Determine the [x, y] coordinate at the center of the cell enclosing the given text.  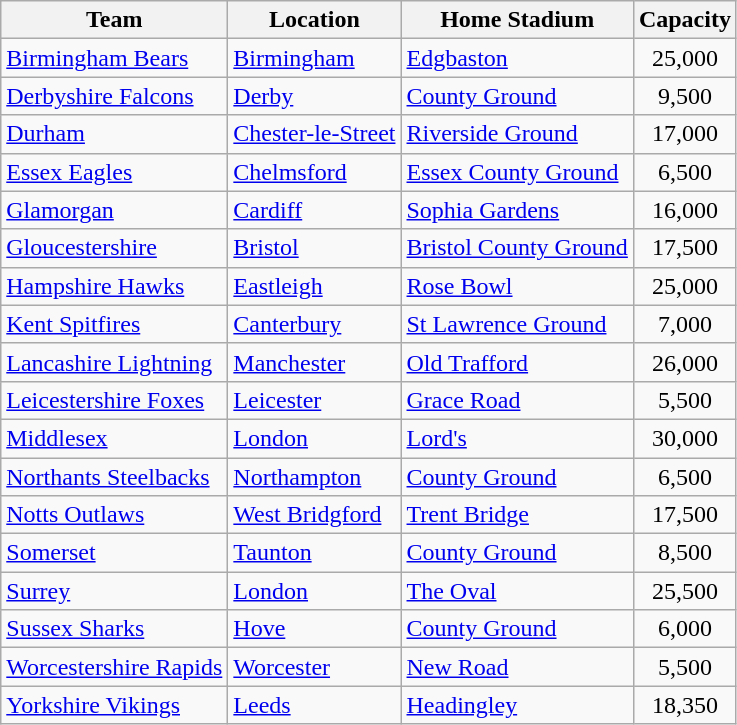
Chelmsford [314, 172]
West Bridgford [314, 515]
8,500 [684, 553]
Northampton [314, 477]
Derby [314, 96]
Chester-le-Street [314, 134]
Worcestershire Rapids [114, 667]
Kent Spitfires [114, 324]
Durham [114, 134]
Birmingham [314, 58]
Lancashire Lightning [114, 362]
Cardiff [314, 210]
Lord's [517, 438]
Worcester [314, 667]
16,000 [684, 210]
Gloucestershire [114, 248]
6,000 [684, 629]
Home Stadium [517, 20]
25,500 [684, 591]
9,500 [684, 96]
7,000 [684, 324]
Bristol [314, 248]
The Oval [517, 591]
Leicester [314, 400]
Leeds [314, 705]
Grace Road [517, 400]
Old Trafford [517, 362]
Edgbaston [517, 58]
Somerset [114, 553]
Middlesex [114, 438]
Notts Outlaws [114, 515]
Riverside Ground [517, 134]
Leicestershire Foxes [114, 400]
Location [314, 20]
Birmingham Bears [114, 58]
Yorkshire Vikings [114, 705]
New Road [517, 667]
Hove [314, 629]
Team [114, 20]
Glamorgan [114, 210]
Canterbury [314, 324]
Essex County Ground [517, 172]
Essex Eagles [114, 172]
Trent Bridge [517, 515]
26,000 [684, 362]
Manchester [314, 362]
18,350 [684, 705]
17,000 [684, 134]
30,000 [684, 438]
Eastleigh [314, 286]
Hampshire Hawks [114, 286]
Bristol County Ground [517, 248]
Surrey [114, 591]
Taunton [314, 553]
Northants Steelbacks [114, 477]
St Lawrence Ground [517, 324]
Sophia Gardens [517, 210]
Headingley [517, 705]
Derbyshire Falcons [114, 96]
Capacity [684, 20]
Sussex Sharks [114, 629]
Rose Bowl [517, 286]
